Provide the [x, y] coordinate of the cell's center where the given text is located.  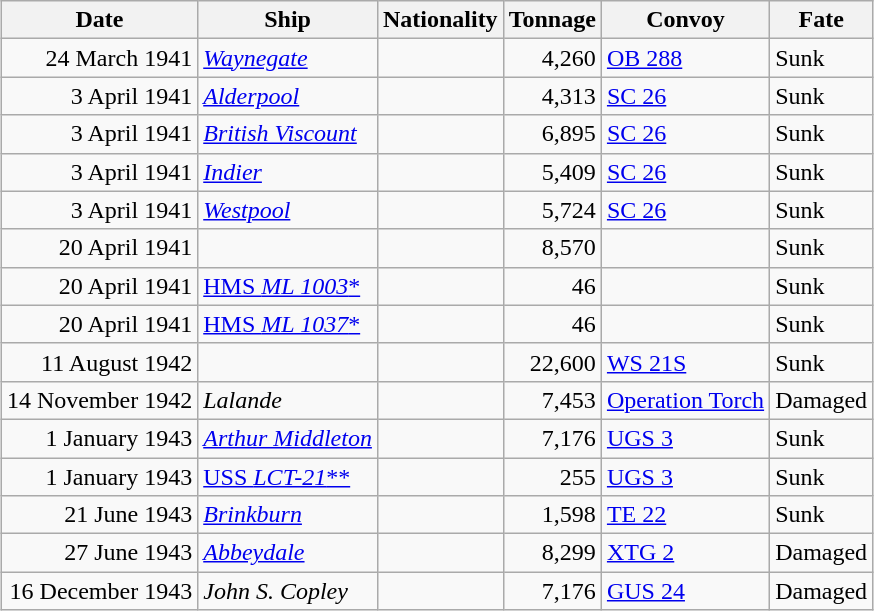
4,313 [552, 96]
Date [99, 20]
7,453 [552, 400]
Abbeydale [288, 553]
GUS 24 [685, 591]
Nationality [440, 20]
WS 21S [685, 362]
6,895 [552, 134]
22,600 [552, 362]
Operation Torch [685, 400]
OB 288 [685, 58]
1,598 [552, 515]
Alderpool [288, 96]
Waynegate [288, 58]
Westpool [288, 210]
5,724 [552, 210]
255 [552, 477]
8,570 [552, 248]
21 June 1943 [99, 515]
5,409 [552, 172]
Arthur Middleton [288, 438]
16 December 1943 [99, 591]
HMS ML 1037* [288, 324]
Brinkburn [288, 515]
Fate [822, 20]
Lalande [288, 400]
27 June 1943 [99, 553]
John S. Copley [288, 591]
11 August 1942 [99, 362]
TE 22 [685, 515]
XTG 2 [685, 553]
4,260 [552, 58]
8,299 [552, 553]
Ship [288, 20]
14 November 1942 [99, 400]
HMS ML 1003* [288, 286]
24 March 1941 [99, 58]
Tonnage [552, 20]
British Viscount [288, 134]
USS LCT-21** [288, 477]
Indier [288, 172]
Convoy [685, 20]
